Return the (x, y) coordinate for the center point of the cell that contains the specified text.  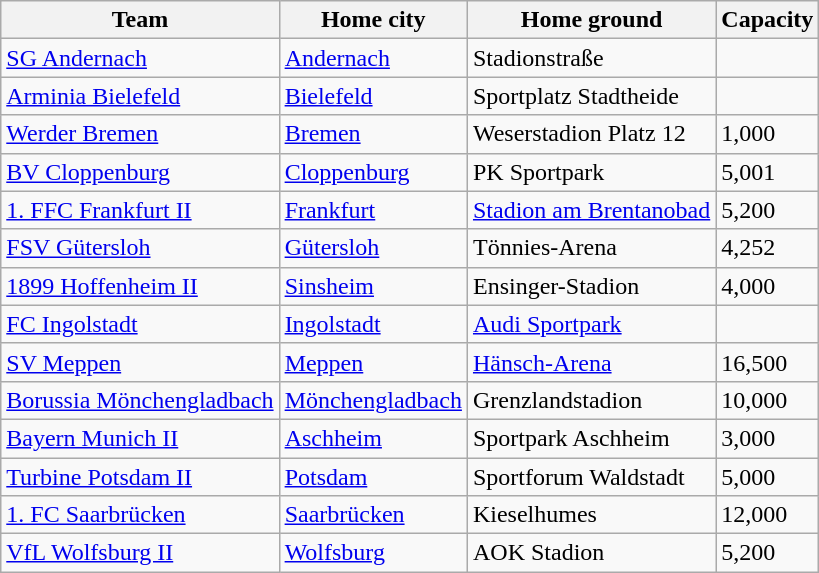
Wolfsburg (373, 553)
Potsdam (373, 477)
16,500 (768, 362)
VfL Wolfsburg II (140, 553)
Frankfurt (373, 210)
Tönnies-Arena (591, 248)
Team (140, 20)
Home ground (591, 20)
Ensinger-Stadion (591, 286)
Home city (373, 20)
Werder Bremen (140, 134)
10,000 (768, 400)
1. FFC Frankfurt II (140, 210)
BV Cloppenburg (140, 172)
1,000 (768, 134)
Cloppenburg (373, 172)
Hänsch-Arena (591, 362)
Mönchengladbach (373, 400)
Meppen (373, 362)
Aschheim (373, 438)
Andernach (373, 58)
AOK Stadion (591, 553)
Gütersloh (373, 248)
FC Ingolstadt (140, 324)
5,001 (768, 172)
12,000 (768, 515)
Capacity (768, 20)
Sportpark Aschheim (591, 438)
SV Meppen (140, 362)
4,252 (768, 248)
Stadion am Brentanobad (591, 210)
Bremen (373, 134)
Bayern Munich II (140, 438)
Borussia Mönchengladbach (140, 400)
Ingolstadt (373, 324)
Turbine Potsdam II (140, 477)
Saarbrücken (373, 515)
Bielefeld (373, 96)
PK Sportpark (591, 172)
FSV Gütersloh (140, 248)
Stadionstraße (591, 58)
Arminia Bielefeld (140, 96)
Sportplatz Stadtheide (591, 96)
Grenzlandstadion (591, 400)
Sinsheim (373, 286)
5,000 (768, 477)
4,000 (768, 286)
Weserstadion Platz 12 (591, 134)
SG Andernach (140, 58)
3,000 (768, 438)
1899 Hoffenheim II (140, 286)
Kieselhumes (591, 515)
Sportforum Waldstadt (591, 477)
Audi Sportpark (591, 324)
1. FC Saarbrücken (140, 515)
